Locate the cell with the specified text and output its [x, y] center coordinate. 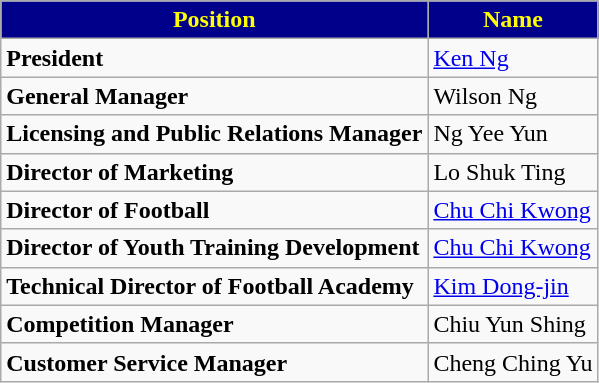
Lo Shuk Ting [513, 172]
Director of Marketing [214, 172]
Ken Ng [513, 58]
General Manager [214, 96]
President [214, 58]
Technical Director of Football Academy [214, 286]
Name [513, 20]
Kim Dong-jin [513, 286]
Position [214, 20]
Chiu Yun Shing [513, 324]
Competition Manager [214, 324]
Cheng Ching Yu [513, 362]
Customer Service Manager [214, 362]
Wilson Ng [513, 96]
Licensing and Public Relations Manager [214, 134]
Director of Football [214, 210]
Director of Youth Training Development [214, 248]
Ng Yee Yun [513, 134]
